Return [X, Y] of the center of cell containing provided text 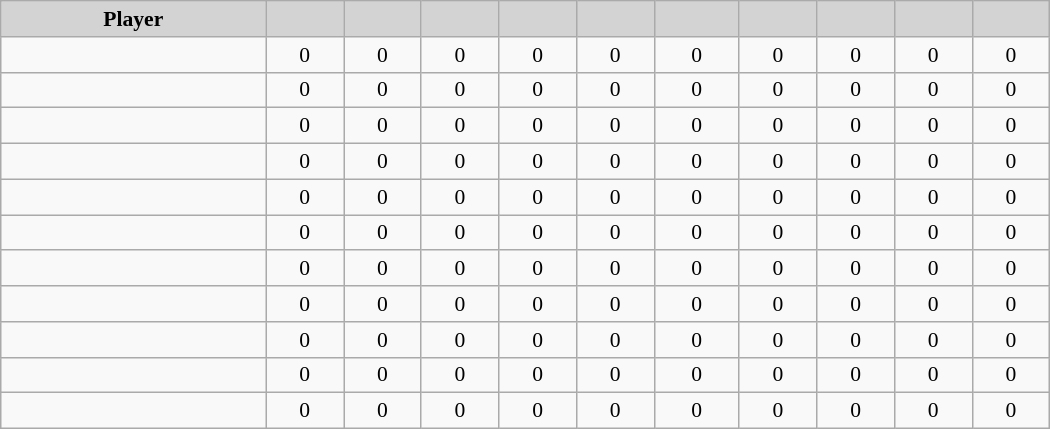
Player [134, 19]
